Identify which cell holds the provided text, then report its (X, Y) central coordinate. 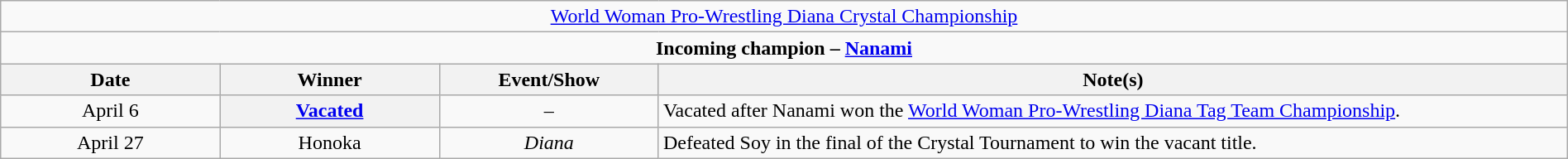
Winner (329, 79)
World Woman Pro-Wrestling Diana Crystal Championship (784, 17)
Honoka (329, 142)
Diana (549, 142)
Incoming champion – Nanami (784, 48)
Date (111, 79)
– (549, 111)
Vacated after Nanami won the World Woman Pro-Wrestling Diana Tag Team Championship. (1113, 111)
Event/Show (549, 79)
Vacated (329, 111)
Note(s) (1113, 79)
Defeated Soy in the final of the Crystal Tournament to win the vacant title. (1113, 142)
April 6 (111, 111)
April 27 (111, 142)
